Find where the given text appears and provide that cell's center as (X, Y) coordinate. 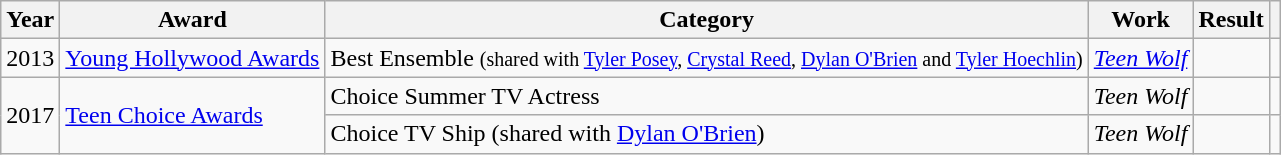
Award (192, 20)
Best Ensemble (shared with Tyler Posey, Crystal Reed, Dylan O'Brien and Tyler Hoechlin) (706, 58)
2017 (30, 115)
Category (706, 20)
2013 (30, 58)
Result (1231, 20)
Year (30, 20)
Choice TV Ship (shared with Dylan O'Brien) (706, 134)
Work (1140, 20)
Teen Choice Awards (192, 115)
Choice Summer TV Actress (706, 96)
Young Hollywood Awards (192, 58)
